Determine the [x, y] coordinate at the center of the cell enclosing the given text.  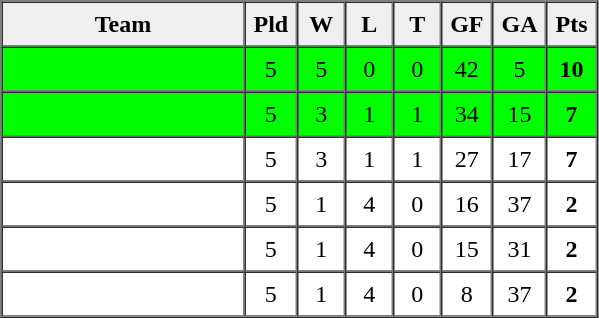
Pts [572, 24]
34 [466, 114]
17 [520, 158]
8 [466, 294]
GF [466, 24]
31 [520, 248]
27 [466, 158]
L [369, 24]
W [321, 24]
GA [520, 24]
Pld [270, 24]
16 [466, 204]
Team [124, 24]
T [417, 24]
42 [466, 68]
10 [572, 68]
